Provide the (X, Y) coordinate of the cell's center where the given text is located.  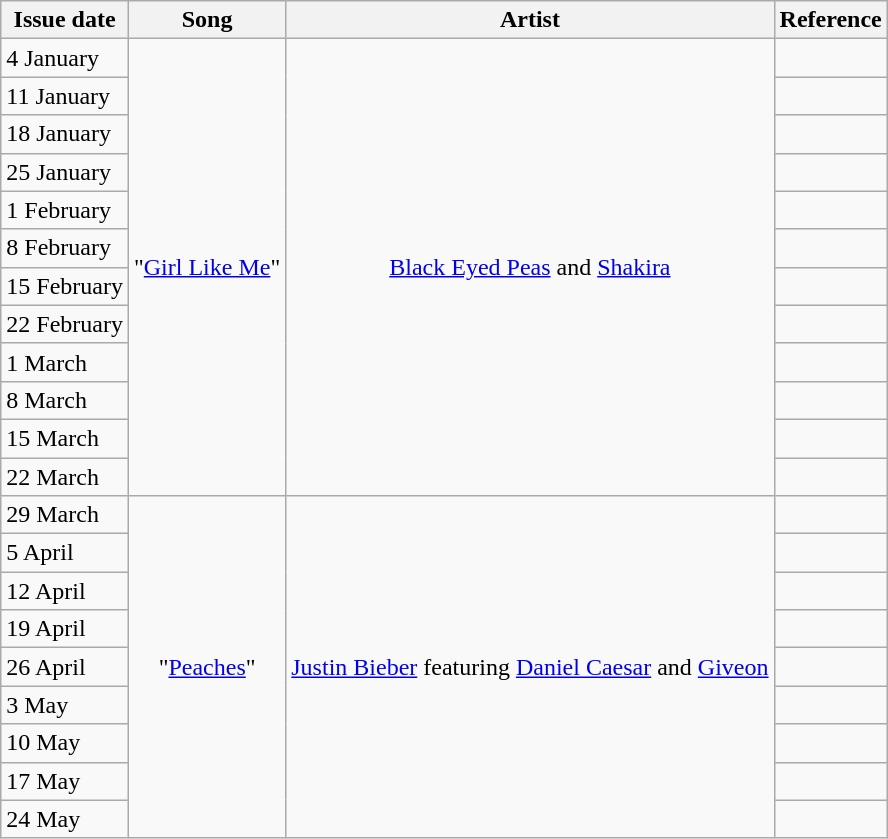
1 February (65, 210)
Artist (530, 20)
4 January (65, 58)
Song (206, 20)
22 March (65, 477)
8 March (65, 400)
5 April (65, 553)
Reference (830, 20)
29 March (65, 515)
19 April (65, 629)
22 February (65, 324)
18 January (65, 134)
12 April (65, 591)
17 May (65, 781)
3 May (65, 705)
15 February (65, 286)
25 January (65, 172)
26 April (65, 667)
Black Eyed Peas and Shakira (530, 268)
"Peaches" (206, 668)
15 March (65, 438)
Justin Bieber featuring Daniel Caesar and Giveon (530, 668)
"Girl Like Me" (206, 268)
8 February (65, 248)
11 January (65, 96)
Issue date (65, 20)
24 May (65, 819)
10 May (65, 743)
1 March (65, 362)
